Detect which cell encompasses the target text, then output its (X, Y) center coordinate. 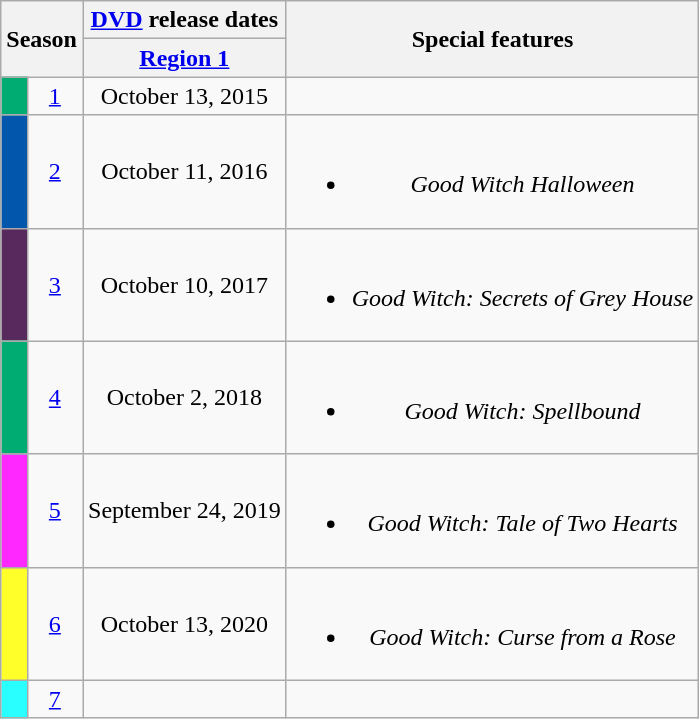
Good Witch: Curse from a Rose (492, 624)
October 10, 2017 (184, 284)
6 (54, 624)
September 24, 2019 (184, 510)
Good Witch: Secrets of Grey House (492, 284)
DVD release dates (184, 20)
Good Witch Halloween (492, 172)
4 (54, 398)
Season (42, 39)
Good Witch: Tale of Two Hearts (492, 510)
Special features (492, 39)
October 13, 2015 (184, 96)
5 (54, 510)
1 (54, 96)
7 (54, 699)
2 (54, 172)
Good Witch: Spellbound (492, 398)
3 (54, 284)
Region 1 (184, 58)
October 11, 2016 (184, 172)
October 2, 2018 (184, 398)
October 13, 2020 (184, 624)
